Output the [x, y] coordinate of the center of the cell containing the given text.  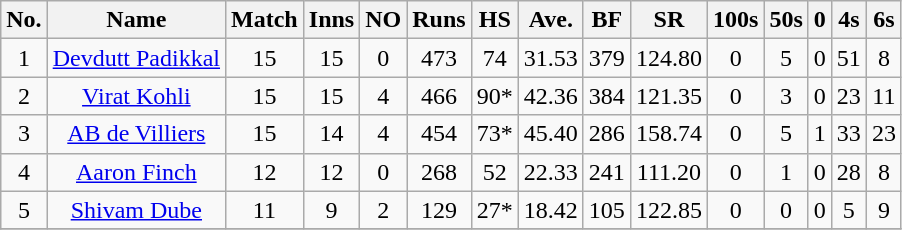
105 [606, 210]
122.85 [668, 210]
379 [606, 58]
Inns [331, 20]
268 [439, 172]
74 [494, 58]
Match [265, 20]
NO [384, 20]
Virat Kohli [136, 96]
27* [494, 210]
286 [606, 134]
Shivam Dube [136, 210]
33 [848, 134]
28 [848, 172]
158.74 [668, 134]
AB de Villiers [136, 134]
Runs [439, 20]
Ave. [550, 20]
14 [331, 134]
No. [24, 20]
4s [848, 20]
6s [884, 20]
454 [439, 134]
51 [848, 58]
Aaron Finch [136, 172]
466 [439, 96]
73* [494, 134]
45.40 [550, 134]
90* [494, 96]
52 [494, 172]
121.35 [668, 96]
124.80 [668, 58]
384 [606, 96]
22.33 [550, 172]
Devdutt Padikkal [136, 58]
42.36 [550, 96]
241 [606, 172]
129 [439, 210]
473 [439, 58]
18.42 [550, 210]
100s [735, 20]
Name [136, 20]
31.53 [550, 58]
BF [606, 20]
50s [786, 20]
HS [494, 20]
111.20 [668, 172]
SR [668, 20]
